Find where the given text appears and provide that cell's center as [x, y] coordinate. 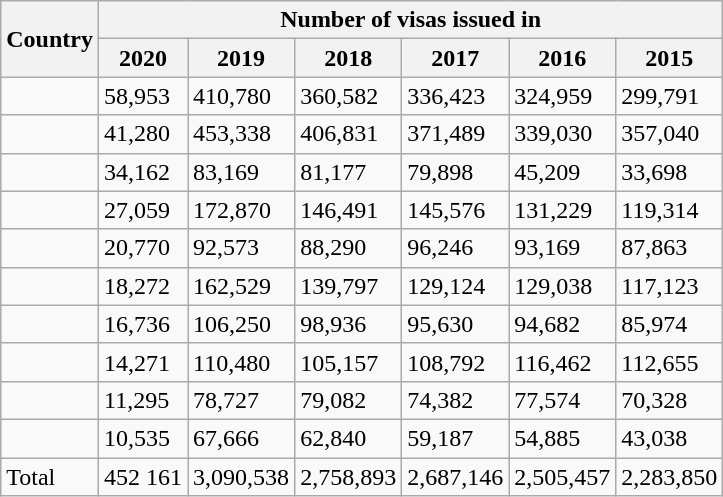
87,863 [670, 248]
45,209 [562, 172]
299,791 [670, 96]
98,936 [348, 324]
360,582 [348, 96]
2019 [242, 58]
14,271 [142, 362]
41,280 [142, 134]
357,040 [670, 134]
85,974 [670, 324]
108,792 [456, 362]
324,959 [562, 96]
112,655 [670, 362]
2,758,893 [348, 477]
2,283,850 [670, 477]
406,831 [348, 134]
95,630 [456, 324]
145,576 [456, 210]
Number of visas issued in [410, 20]
110,480 [242, 362]
2,687,146 [456, 477]
54,885 [562, 438]
78,727 [242, 400]
18,272 [142, 286]
105,157 [348, 362]
94,682 [562, 324]
59,187 [456, 438]
67,666 [242, 438]
2017 [456, 58]
27,059 [142, 210]
119,314 [670, 210]
131,229 [562, 210]
16,736 [142, 324]
146,491 [348, 210]
62,840 [348, 438]
79,082 [348, 400]
129,124 [456, 286]
10,535 [142, 438]
70,328 [670, 400]
116,462 [562, 362]
2020 [142, 58]
2016 [562, 58]
34,162 [142, 172]
162,529 [242, 286]
20,770 [142, 248]
117,123 [670, 286]
336,423 [456, 96]
Total [50, 477]
3,090,538 [242, 477]
106,250 [242, 324]
453,338 [242, 134]
410,780 [242, 96]
2018 [348, 58]
371,489 [456, 134]
129,038 [562, 286]
339,030 [562, 134]
33,698 [670, 172]
452 161 [142, 477]
79,898 [456, 172]
96,246 [456, 248]
92,573 [242, 248]
172,870 [242, 210]
Country [50, 39]
43,038 [670, 438]
93,169 [562, 248]
81,177 [348, 172]
2015 [670, 58]
11,295 [142, 400]
83,169 [242, 172]
74,382 [456, 400]
58,953 [142, 96]
139,797 [348, 286]
88,290 [348, 248]
77,574 [562, 400]
2,505,457 [562, 477]
